Return the (x, y) coordinate for the center point of the cell that contains the specified text.  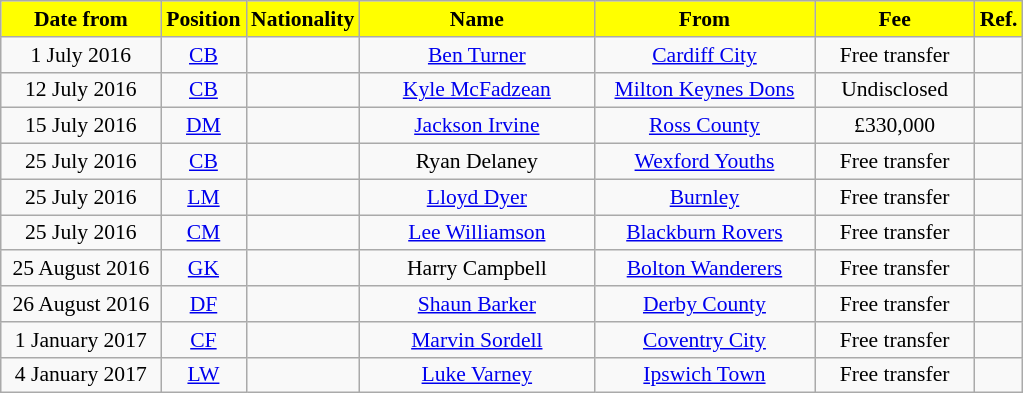
Harry Campbell (476, 269)
Ben Turner (476, 55)
From (704, 19)
Ipswich Town (704, 375)
DF (204, 304)
CM (204, 233)
CF (204, 340)
4 January 2017 (81, 375)
26 August 2016 (81, 304)
Date from (81, 19)
Burnley (704, 197)
Cardiff City (704, 55)
1 January 2017 (81, 340)
15 July 2016 (81, 126)
Fee (895, 19)
Jackson Irvine (476, 126)
Coventry City (704, 340)
Name (476, 19)
Ref. (999, 19)
Undisclosed (895, 90)
Position (204, 19)
Lloyd Dyer (476, 197)
25 August 2016 (81, 269)
Luke Varney (476, 375)
Nationality (302, 19)
Milton Keynes Dons (704, 90)
Bolton Wanderers (704, 269)
DM (204, 126)
GK (204, 269)
£330,000 (895, 126)
Blackburn Rovers (704, 233)
Ryan Delaney (476, 162)
Shaun Barker (476, 304)
LM (204, 197)
Kyle McFadzean (476, 90)
Wexford Youths (704, 162)
LW (204, 375)
Ross County (704, 126)
Marvin Sordell (476, 340)
12 July 2016 (81, 90)
1 July 2016 (81, 55)
Lee Williamson (476, 233)
Derby County (704, 304)
